Search for the cell housing the specified text and yield its [x, y] center coordinate. 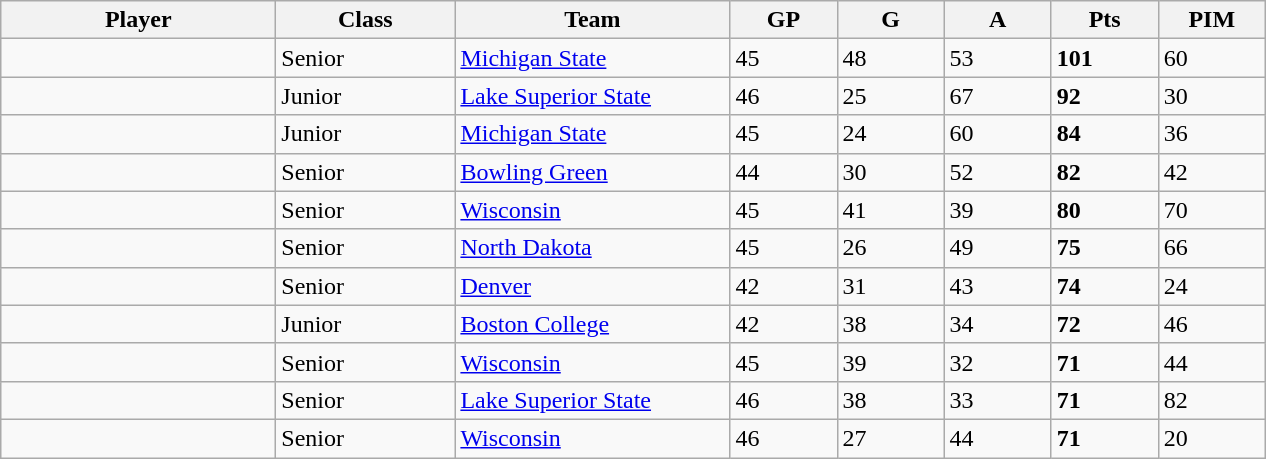
32 [998, 362]
PIM [1212, 20]
Class [366, 20]
27 [890, 438]
20 [1212, 438]
North Dakota [592, 248]
Bowling Green [592, 172]
26 [890, 248]
Denver [592, 286]
A [998, 20]
41 [890, 210]
Pts [1104, 20]
72 [1104, 324]
GP [784, 20]
49 [998, 248]
67 [998, 96]
25 [890, 96]
Team [592, 20]
36 [1212, 134]
34 [998, 324]
31 [890, 286]
43 [998, 286]
84 [1104, 134]
75 [1104, 248]
Player [138, 20]
52 [998, 172]
70 [1212, 210]
53 [998, 58]
92 [1104, 96]
101 [1104, 58]
Boston College [592, 324]
33 [998, 400]
80 [1104, 210]
74 [1104, 286]
G [890, 20]
48 [890, 58]
66 [1212, 248]
